Return [x, y] of the center of cell containing provided text 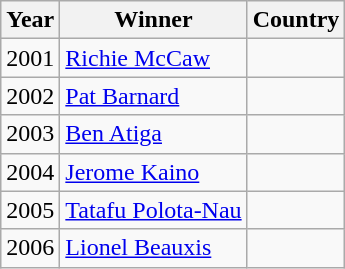
Lionel Beauxis [154, 248]
Pat Barnard [154, 96]
Richie McCaw [154, 58]
Winner [154, 20]
2001 [30, 58]
2004 [30, 172]
2005 [30, 210]
Country [296, 20]
Tatafu Polota-Nau [154, 210]
2006 [30, 248]
2002 [30, 96]
2003 [30, 134]
Jerome Kaino [154, 172]
Year [30, 20]
Ben Atiga [154, 134]
